For the text-containing cell, return its midpoint in (x, y) coordinate format. 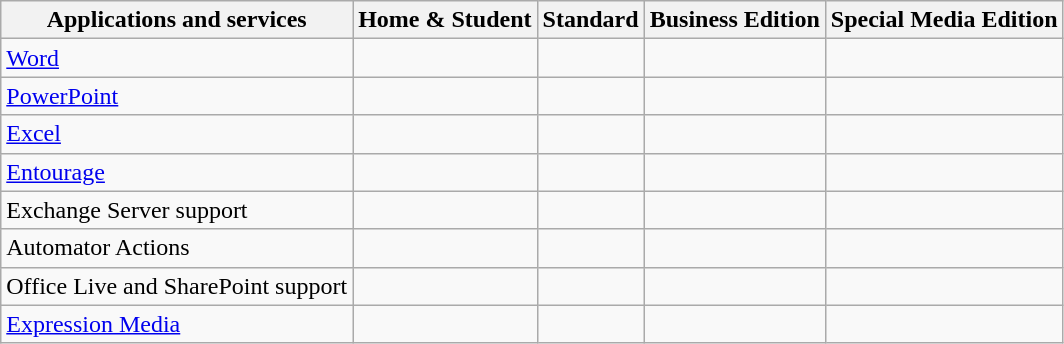
Office Live and SharePoint support (177, 286)
Standard (590, 20)
Word (177, 58)
Exchange Server support (177, 210)
Excel (177, 134)
PowerPoint (177, 96)
Applications and services (177, 20)
Special Media Edition (944, 20)
Automator Actions (177, 248)
Expression Media (177, 324)
Entourage (177, 172)
Business Edition (734, 20)
Home & Student (445, 20)
